Pinpoint the cell where the given text exists, returning its (X, Y) midpoint coordinate. 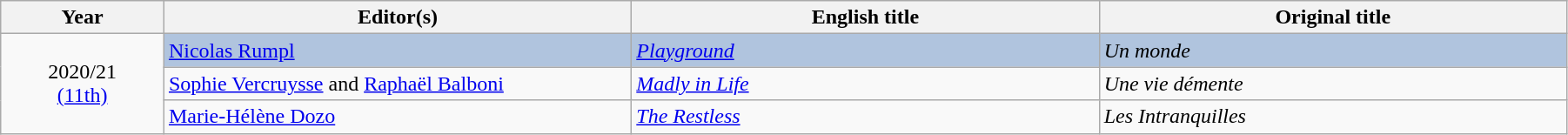
Marie-Hélène Dozo (397, 117)
English title (865, 17)
2020/21(11th) (83, 84)
The Restless (865, 117)
Playground (865, 51)
Une vie démente (1333, 84)
Les Intranquilles (1333, 117)
Editor(s) (397, 17)
Nicolas Rumpl (397, 51)
Sophie Vercruysse and Raphaël Balboni (397, 84)
Un monde (1333, 51)
Original title (1333, 17)
Year (83, 17)
Madly in Life (865, 84)
